Identify which cell holds the provided text, then report its [x, y] central coordinate. 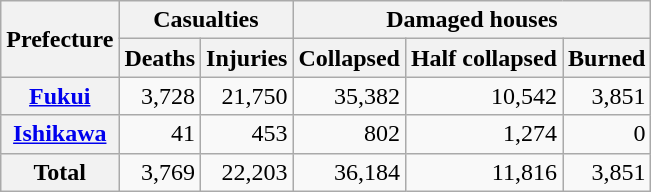
11,816 [484, 172]
Injuries [247, 58]
Casualties [206, 20]
3,769 [160, 172]
802 [349, 134]
3,728 [160, 96]
Burned [606, 58]
Collapsed [349, 58]
10,542 [484, 96]
22,203 [247, 172]
Ishikawa [60, 134]
Damaged houses [472, 20]
36,184 [349, 172]
Total [60, 172]
41 [160, 134]
453 [247, 134]
1,274 [484, 134]
Deaths [160, 58]
21,750 [247, 96]
Half collapsed [484, 58]
0 [606, 134]
35,382 [349, 96]
Prefecture [60, 39]
Fukui [60, 96]
